Search for the cell housing the specified text and yield its (X, Y) center coordinate. 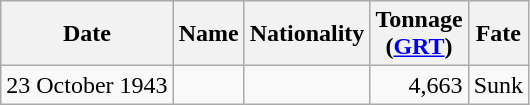
Sunk (498, 85)
Nationality (307, 34)
Tonnage(GRT) (419, 34)
4,663 (419, 85)
Fate (498, 34)
23 October 1943 (87, 85)
Name (208, 34)
Date (87, 34)
